Scan for the cell matching the given text and deliver its [x, y] coordinate at center. 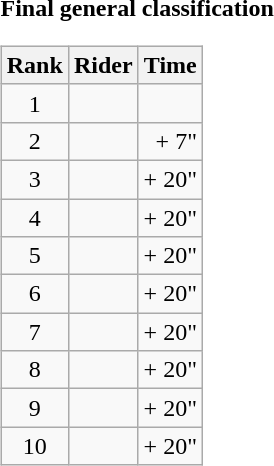
Time [170, 65]
2 [34, 141]
8 [34, 370]
4 [34, 217]
Rank [34, 65]
1 [34, 103]
10 [34, 446]
5 [34, 256]
3 [34, 179]
9 [34, 408]
6 [34, 294]
+ 7" [170, 141]
7 [34, 332]
Rider [103, 65]
